For the text-containing cell, return its midpoint in (x, y) coordinate format. 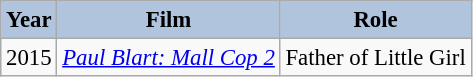
Paul Blart: Mall Cop 2 (168, 58)
Film (168, 20)
Role (376, 20)
Year (29, 20)
2015 (29, 58)
Father of Little Girl (376, 58)
